Scan for the cell matching the given text and deliver its [x, y] coordinate at center. 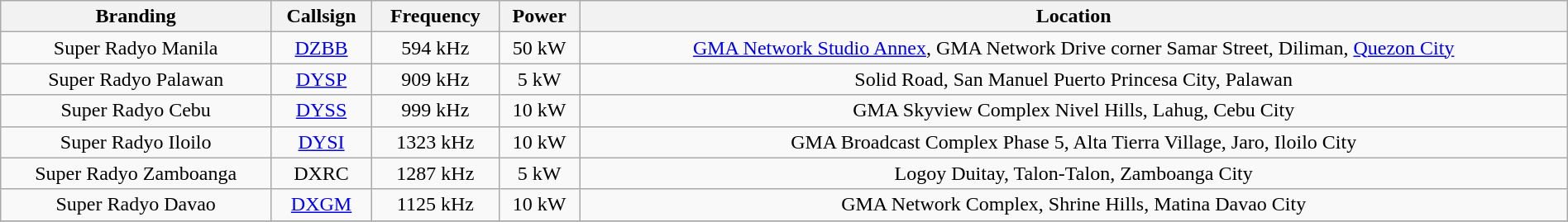
909 kHz [435, 79]
Branding [136, 17]
1287 kHz [435, 173]
Frequency [435, 17]
DYSP [322, 79]
DXRC [322, 173]
Callsign [322, 17]
594 kHz [435, 48]
Super Radyo Zamboanga [136, 173]
Logoy Duitay, Talon-Talon, Zamboanga City [1073, 173]
50 kW [539, 48]
Super Radyo Palawan [136, 79]
Super Radyo Iloilo [136, 142]
DZBB [322, 48]
DYSI [322, 142]
Super Radyo Davao [136, 205]
Solid Road, San Manuel Puerto Princesa City, Palawan [1073, 79]
GMA Broadcast Complex Phase 5, Alta Tierra Village, Jaro, Iloilo City [1073, 142]
GMA Network Complex, Shrine Hills, Matina Davao City [1073, 205]
Super Radyo Manila [136, 48]
999 kHz [435, 111]
Location [1073, 17]
GMA Network Studio Annex, GMA Network Drive corner Samar Street, Diliman, Quezon City [1073, 48]
DYSS [322, 111]
GMA Skyview Complex Nivel Hills, Lahug, Cebu City [1073, 111]
Power [539, 17]
1125 kHz [435, 205]
DXGM [322, 205]
1323 kHz [435, 142]
Super Radyo Cebu [136, 111]
